Find where the given text appears and provide that cell's center as (x, y) coordinate. 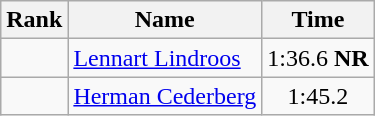
1:45.2 (318, 96)
Rank (34, 20)
Time (318, 20)
Name (165, 20)
1:36.6 NR (318, 58)
Herman Cederberg (165, 96)
Lennart Lindroos (165, 58)
